Search for the cell housing the specified text and yield its [X, Y] center coordinate. 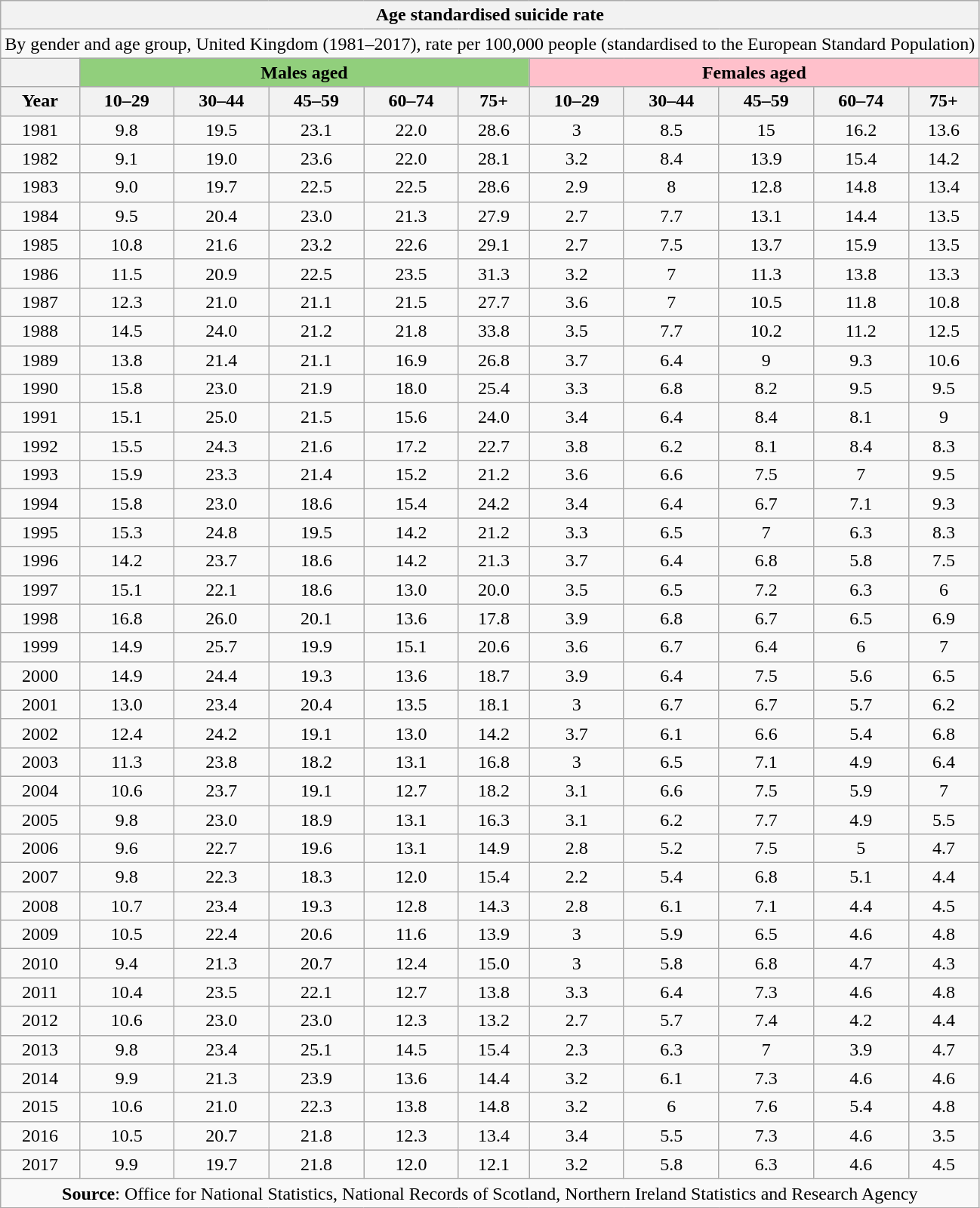
25.7 [222, 647]
10.2 [766, 331]
24.4 [222, 676]
2011 [40, 992]
10.7 [127, 906]
1987 [40, 302]
5 [861, 849]
23.6 [316, 159]
9.6 [127, 849]
19.0 [222, 159]
7.2 [766, 590]
15.0 [494, 963]
2001 [40, 704]
11.5 [127, 273]
4.3 [944, 963]
Year [40, 101]
2008 [40, 906]
7.6 [766, 1107]
18.0 [411, 389]
1983 [40, 187]
23.1 [316, 130]
2014 [40, 1078]
19.9 [316, 647]
1990 [40, 389]
Source: Office for National Statistics, National Records of Scotland, Northern Ireland Statistics and Research Agency [490, 1193]
33.8 [494, 331]
1989 [40, 360]
Males aged [304, 72]
11.6 [411, 935]
12.5 [944, 331]
20.9 [222, 273]
1982 [40, 159]
11.2 [861, 331]
1981 [40, 130]
2016 [40, 1136]
5.2 [671, 849]
25.4 [494, 389]
1984 [40, 216]
2004 [40, 790]
24.3 [222, 446]
27.9 [494, 216]
18.7 [494, 676]
14.3 [494, 906]
29.1 [494, 245]
9.1 [127, 159]
1999 [40, 647]
5.6 [861, 676]
16.2 [861, 130]
2.9 [577, 187]
8.2 [766, 389]
18.9 [316, 819]
25.1 [316, 1049]
2.2 [577, 877]
1988 [40, 331]
19.6 [316, 849]
2003 [40, 762]
1994 [40, 504]
23.3 [222, 475]
23.8 [222, 762]
9.0 [127, 187]
2010 [40, 963]
16.9 [411, 360]
2009 [40, 935]
25.0 [222, 418]
Age standardised suicide rate [490, 15]
15 [766, 130]
1993 [40, 475]
2.3 [577, 1049]
1996 [40, 561]
20.1 [316, 618]
13.2 [494, 1021]
7.4 [766, 1021]
20.0 [494, 590]
2015 [40, 1107]
23.2 [316, 245]
11.8 [861, 302]
2000 [40, 676]
6.9 [944, 618]
18.3 [316, 877]
16.3 [494, 819]
5.1 [861, 877]
17.8 [494, 618]
15.6 [411, 418]
3.8 [577, 446]
22.6 [411, 245]
22.4 [222, 935]
1995 [40, 532]
21.9 [316, 389]
23.9 [316, 1078]
1998 [40, 618]
18.1 [494, 704]
2017 [40, 1164]
9.4 [127, 963]
By gender and age group, United Kingdom (1981–2017), rate per 100,000 people (standardised to the European Standard Population) [490, 44]
15.5 [127, 446]
2002 [40, 733]
17.2 [411, 446]
1991 [40, 418]
26.8 [494, 360]
1997 [40, 590]
28.1 [494, 159]
1992 [40, 446]
2007 [40, 877]
4.2 [861, 1021]
27.7 [494, 302]
15.3 [127, 532]
2005 [40, 819]
1985 [40, 245]
12.1 [494, 1164]
2013 [40, 1049]
1986 [40, 273]
8 [671, 187]
8.5 [671, 130]
13.7 [766, 245]
13.3 [944, 273]
10.4 [127, 992]
Females aged [754, 72]
24.8 [222, 532]
15.2 [411, 475]
2012 [40, 1021]
31.3 [494, 273]
2006 [40, 849]
26.0 [222, 618]
